Determine the (X, Y) coordinate at the center of the cell enclosing the given text.  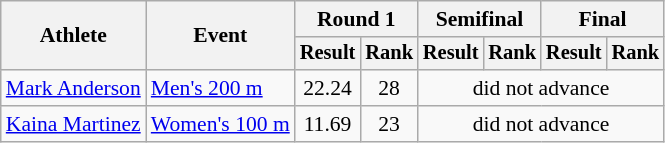
Kaina Martinez (74, 124)
Women's 100 m (220, 124)
Athlete (74, 36)
23 (389, 124)
Event (220, 36)
Mark Anderson (74, 88)
Final (602, 19)
Round 1 (356, 19)
Men's 200 m (220, 88)
22.24 (328, 88)
11.69 (328, 124)
Semifinal (480, 19)
28 (389, 88)
